Search for the cell housing the specified text and yield its (x, y) center coordinate. 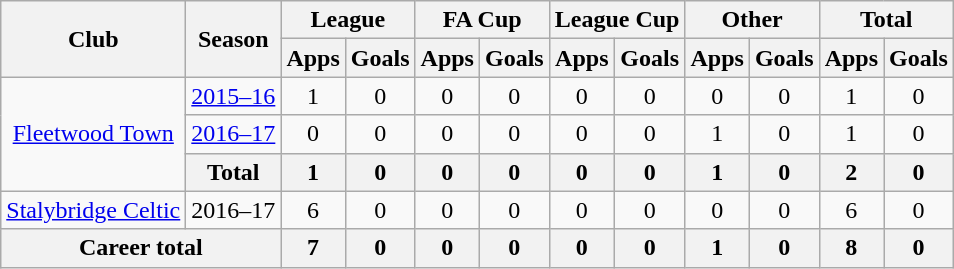
Fleetwood Town (94, 134)
League Cup (617, 20)
Stalybridge Celtic (94, 210)
7 (313, 248)
2 (851, 172)
Other (752, 20)
Season (234, 39)
8 (851, 248)
League (348, 20)
Club (94, 39)
FA Cup (482, 20)
Career total (141, 248)
2015–16 (234, 96)
